Detect which cell encompasses the target text, then output its (x, y) center coordinate. 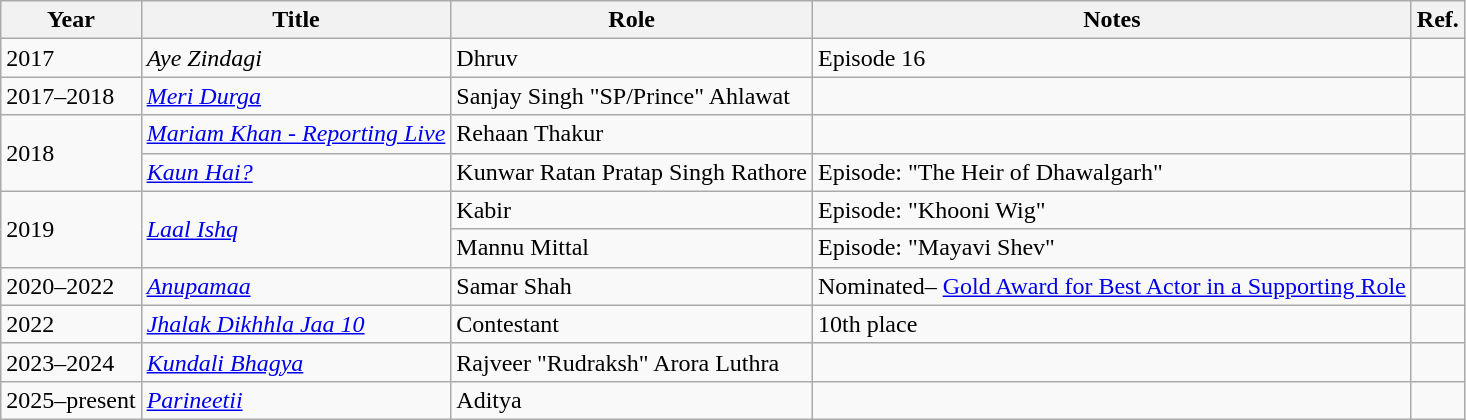
Dhruv (632, 58)
2018 (71, 153)
2023–2024 (71, 362)
Title (296, 20)
Mannu Mittal (632, 248)
Laal Ishq (296, 229)
Rehaan Thakur (632, 134)
Contestant (632, 324)
Ref. (1438, 20)
Kundali Bhagya (296, 362)
Jhalak Dikhhla Jaa 10 (296, 324)
Rajveer "Rudraksh" Arora Luthra (632, 362)
Anupamaa (296, 286)
Sanjay Singh "SP/Prince" Ahlawat (632, 96)
2025–present (71, 400)
Role (632, 20)
Samar Shah (632, 286)
Notes (1112, 20)
Episode: "The Heir of Dhawalgarh" (1112, 172)
2017–2018 (71, 96)
Year (71, 20)
Aye Zindagi (296, 58)
Parineetii (296, 400)
2019 (71, 229)
Episode: "Mayavi Shev" (1112, 248)
Kaun Hai? (296, 172)
Mariam Khan - Reporting Live (296, 134)
Episode: "Khooni Wig" (1112, 210)
Kabir (632, 210)
2020–2022 (71, 286)
10th place (1112, 324)
Kunwar Ratan Pratap Singh Rathore (632, 172)
Nominated– Gold Award for Best Actor in a Supporting Role (1112, 286)
Aditya (632, 400)
Meri Durga (296, 96)
Episode 16 (1112, 58)
2022 (71, 324)
2017 (71, 58)
